Locate the cell with the specified text and output its (X, Y) center coordinate. 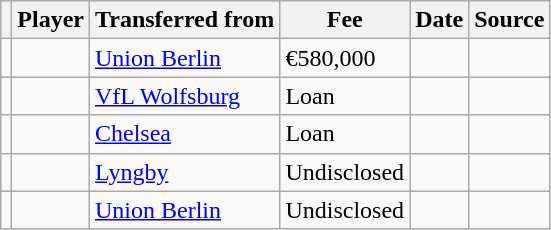
Fee (345, 20)
Date (440, 20)
Transferred from (185, 20)
Player (51, 20)
Chelsea (185, 134)
Lyngby (185, 172)
€580,000 (345, 58)
Source (510, 20)
VfL Wolfsburg (185, 96)
